Search for the cell housing the specified text and yield its (x, y) center coordinate. 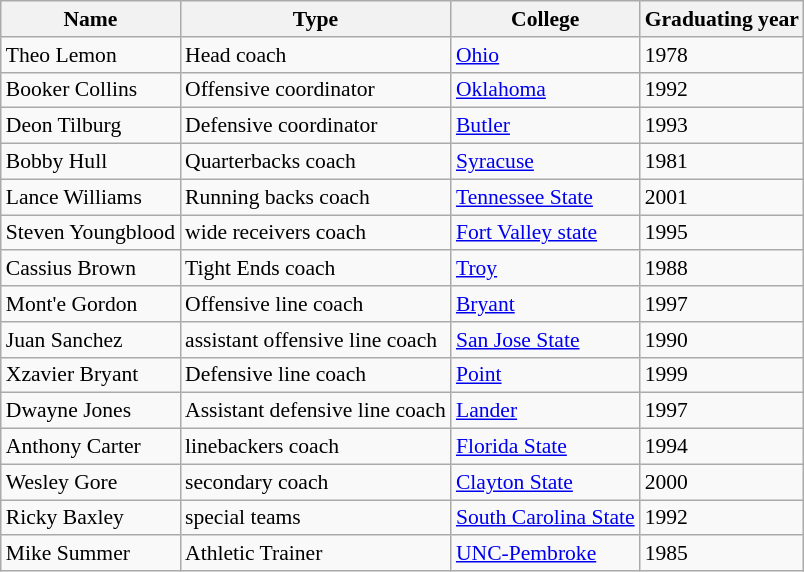
Quarterbacks coach (316, 162)
2000 (722, 482)
2001 (722, 197)
Deon Tilburg (90, 126)
secondary coach (316, 482)
South Carolina State (546, 518)
1988 (722, 269)
Lander (546, 411)
Dwayne Jones (90, 411)
Head coach (316, 55)
Anthony Carter (90, 447)
1995 (722, 233)
Troy (546, 269)
Defensive coordinator (316, 126)
Oklahoma (546, 90)
College (546, 19)
1994 (722, 447)
Lance Williams (90, 197)
Ohio (546, 55)
Mont'e Gordon (90, 304)
San Jose State (546, 340)
Syracuse (546, 162)
Defensive line coach (316, 375)
Cassius Brown (90, 269)
Booker Collins (90, 90)
Xzavier Bryant (90, 375)
1985 (722, 554)
Fort Valley state (546, 233)
Butler (546, 126)
1978 (722, 55)
linebackers coach (316, 447)
Assistant defensive line coach (316, 411)
UNC-Pembroke (546, 554)
Bobby Hull (90, 162)
Bryant (546, 304)
special teams (316, 518)
Offensive coordinator (316, 90)
assistant offensive line coach (316, 340)
Theo Lemon (90, 55)
Florida State (546, 447)
Running backs coach (316, 197)
1981 (722, 162)
Clayton State (546, 482)
Mike Summer (90, 554)
1999 (722, 375)
wide receivers coach (316, 233)
Offensive line coach (316, 304)
Type (316, 19)
Athletic Trainer (316, 554)
Point (546, 375)
Name (90, 19)
Juan Sanchez (90, 340)
Ricky Baxley (90, 518)
1990 (722, 340)
Wesley Gore (90, 482)
Tennessee State (546, 197)
Graduating year (722, 19)
Steven Youngblood (90, 233)
Tight Ends coach (316, 269)
1993 (722, 126)
